Locate the cell with the specified text and output its [X, Y] center coordinate. 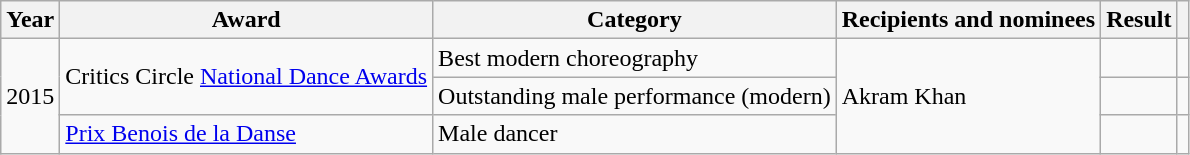
Critics Circle National Dance Awards [246, 77]
Award [246, 20]
Outstanding male performance (modern) [635, 96]
2015 [30, 96]
Result [1139, 20]
Category [635, 20]
Recipients and nominees [968, 20]
Year [30, 20]
Akram Khan [968, 96]
Prix Benois de la Danse [246, 134]
Male dancer [635, 134]
Best modern choreography [635, 58]
